For the text-containing cell, return its midpoint in (x, y) coordinate format. 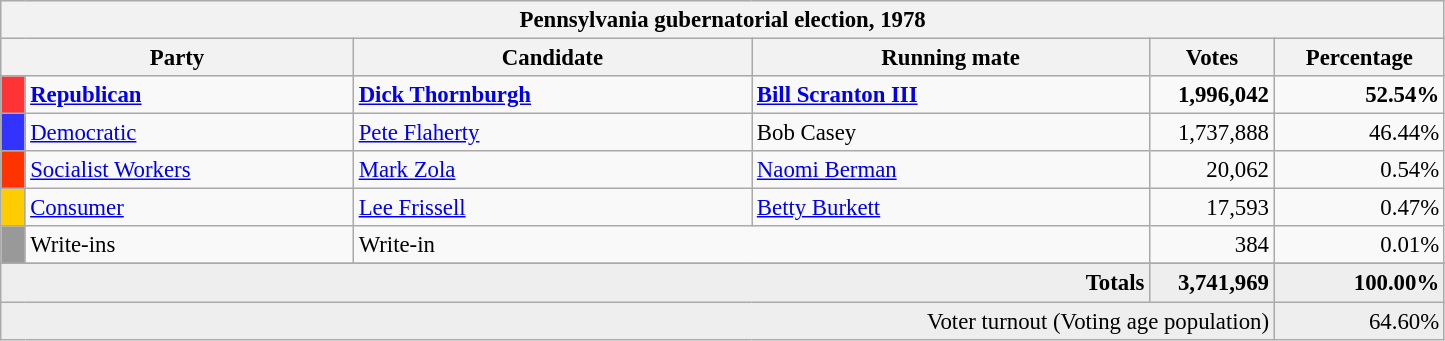
Pete Flaherty (552, 133)
Democratic (189, 133)
3,741,969 (1212, 283)
Candidate (552, 58)
384 (1212, 245)
Bob Casey (951, 133)
1,737,888 (1212, 133)
Running mate (951, 58)
Pennsylvania gubernatorial election, 1978 (723, 20)
Consumer (189, 208)
17,593 (1212, 208)
52.54% (1359, 95)
Totals (576, 283)
0.47% (1359, 208)
Write-in (751, 245)
Betty Burkett (951, 208)
1,996,042 (1212, 95)
Bill Scranton III (951, 95)
Lee Frissell (552, 208)
20,062 (1212, 170)
Votes (1212, 58)
Party (178, 58)
Socialist Workers (189, 170)
100.00% (1359, 283)
0.54% (1359, 170)
Voter turnout (Voting age population) (638, 321)
46.44% (1359, 133)
Mark Zola (552, 170)
0.01% (1359, 245)
Republican (189, 95)
Write-ins (189, 245)
Naomi Berman (951, 170)
64.60% (1359, 321)
Percentage (1359, 58)
Dick Thornburgh (552, 95)
